Search for the cell housing the specified text and yield its (X, Y) center coordinate. 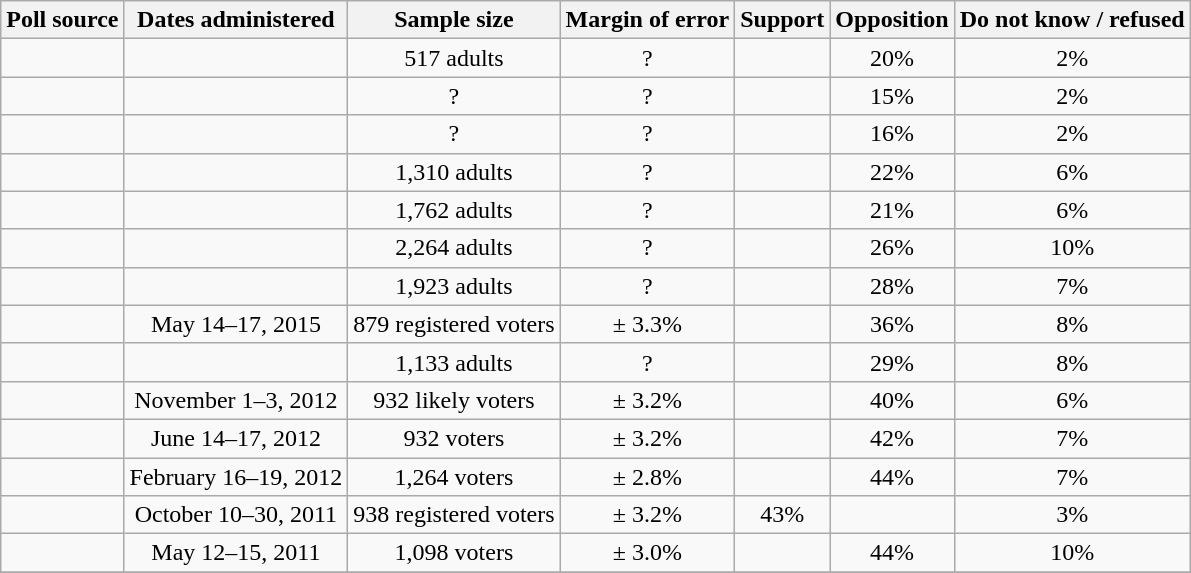
28% (892, 286)
932 voters (454, 438)
± 3.0% (648, 553)
June 14–17, 2012 (236, 438)
February 16–19, 2012 (236, 477)
May 14–17, 2015 (236, 324)
1,264 voters (454, 477)
517 adults (454, 58)
± 2.8% (648, 477)
22% (892, 172)
42% (892, 438)
Opposition (892, 20)
938 registered voters (454, 515)
43% (782, 515)
16% (892, 134)
Support (782, 20)
21% (892, 210)
October 10–30, 2011 (236, 515)
1,133 adults (454, 362)
Poll source (62, 20)
3% (1072, 515)
932 likely voters (454, 400)
1,762 adults (454, 210)
Dates administered (236, 20)
1,923 adults (454, 286)
± 3.3% (648, 324)
Do not know / refused (1072, 20)
29% (892, 362)
20% (892, 58)
November 1–3, 2012 (236, 400)
Sample size (454, 20)
1,098 voters (454, 553)
40% (892, 400)
36% (892, 324)
15% (892, 96)
2,264 adults (454, 248)
1,310 adults (454, 172)
26% (892, 248)
Margin of error (648, 20)
May 12–15, 2011 (236, 553)
879 registered voters (454, 324)
